Find where the given text appears and provide that cell's center as (X, Y) coordinate. 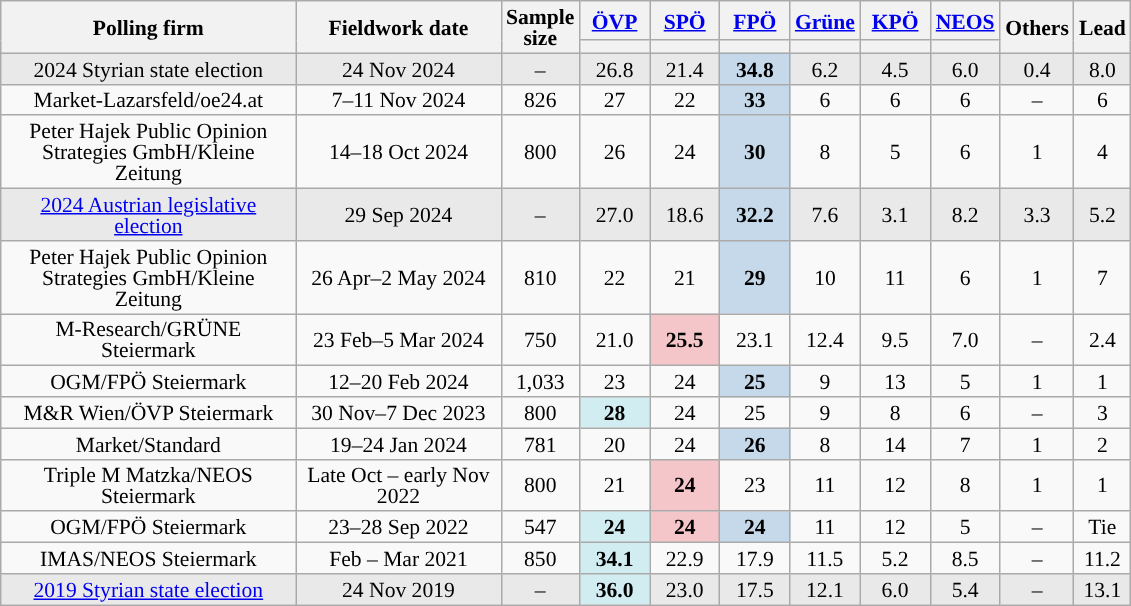
10 (825, 278)
23–28 Sep 2022 (398, 528)
3.1 (895, 215)
M&R Wien/ÖVP Steiermark (148, 412)
34.1 (614, 558)
IMAS/NEOS Steiermark (148, 558)
4 (1102, 152)
3 (1102, 412)
Triple M Matzka/NEOS Steiermark (148, 485)
2019 Styrian state election (148, 590)
24 Nov 2019 (398, 590)
M-Research/GRÜNE Steiermark (148, 340)
SPÖ (685, 20)
2.4 (1102, 340)
8.0 (1102, 68)
KPÖ (895, 20)
26 Apr–2 May 2024 (398, 278)
9.5 (895, 340)
Grüne (825, 20)
ÖVP (614, 20)
21.4 (685, 68)
24 Nov 2024 (398, 68)
7.0 (965, 340)
Others (1037, 27)
27.0 (614, 215)
7–11 Nov 2024 (398, 100)
Tie (1102, 528)
850 (540, 558)
20 (614, 444)
23 Feb–5 Mar 2024 (398, 340)
21.0 (614, 340)
23.0 (685, 590)
Market-Lazarsfeld/oe24.at (148, 100)
750 (540, 340)
7.6 (825, 215)
2024 Austrian legislative election (148, 215)
Fieldwork date (398, 27)
14 (895, 444)
547 (540, 528)
8.2 (965, 215)
FPÖ (755, 20)
5.4 (965, 590)
781 (540, 444)
Feb – Mar 2021 (398, 558)
36.0 (614, 590)
26.8 (614, 68)
Samplesize (540, 27)
Late Oct – early Nov 2022 (398, 485)
17.9 (755, 558)
11.2 (1102, 558)
826 (540, 100)
Polling firm (148, 27)
33 (755, 100)
14–18 Oct 2024 (398, 152)
13.1 (1102, 590)
12.4 (825, 340)
8.5 (965, 558)
28 (614, 412)
4.5 (895, 68)
29 Sep 2024 (398, 215)
810 (540, 278)
19–24 Jan 2024 (398, 444)
32.2 (755, 215)
Market/Standard (148, 444)
2 (1102, 444)
25.5 (685, 340)
23.1 (755, 340)
NEOS (965, 20)
18.6 (685, 215)
3.3 (1037, 215)
17.5 (755, 590)
11.5 (825, 558)
27 (614, 100)
30 (755, 152)
29 (755, 278)
13 (895, 382)
22.9 (685, 558)
Lead (1102, 27)
12–20 Feb 2024 (398, 382)
30 Nov–7 Dec 2023 (398, 412)
34.8 (755, 68)
6.2 (825, 68)
12.1 (825, 590)
0.4 (1037, 68)
1,033 (540, 382)
2024 Styrian state election (148, 68)
